Capture the cell that displays the provided text and extract its (x, y) central coordinate. 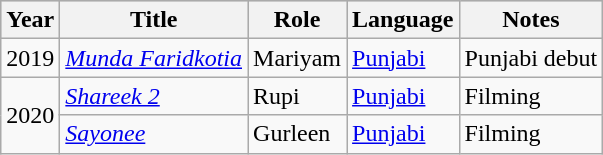
Notes (531, 20)
Sayonee (154, 134)
Munda Faridkotia (154, 58)
Mariyam (298, 58)
2019 (30, 58)
Rupi (298, 96)
Title (154, 20)
Punjabi debut (531, 58)
Language (403, 20)
Role (298, 20)
2020 (30, 115)
Shareek 2 (154, 96)
Gurleen (298, 134)
Year (30, 20)
